Search for the cell housing the specified text and yield its (X, Y) center coordinate. 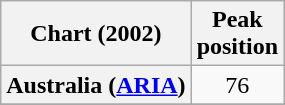
76 (237, 85)
Chart (2002) (96, 34)
Australia (ARIA) (96, 85)
Peakposition (237, 34)
